Capture the cell that displays the provided text and extract its [X, Y] central coordinate. 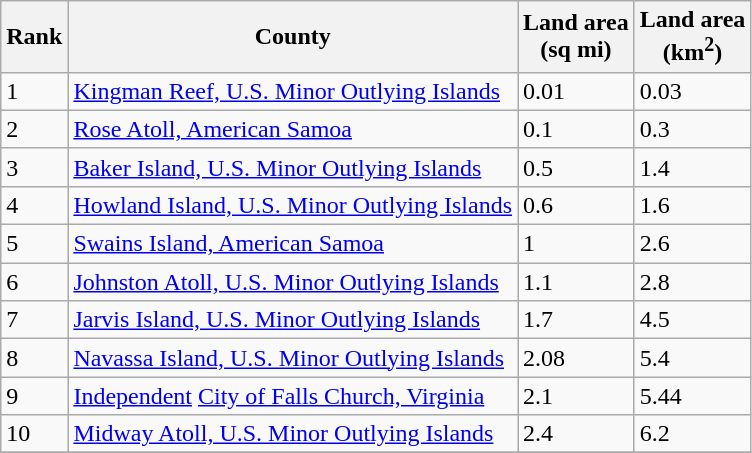
Jarvis Island, U.S. Minor Outlying Islands [293, 320]
0.5 [576, 167]
5.44 [692, 396]
Land area(km2) [692, 37]
2.8 [692, 282]
Independent City of Falls Church, Virginia [293, 396]
4 [34, 205]
Rank [34, 37]
Howland Island, U.S. Minor Outlying Islands [293, 205]
7 [34, 320]
County [293, 37]
2.1 [576, 396]
0.3 [692, 129]
Rose Atoll, American Samoa [293, 129]
2.4 [576, 434]
Navassa Island, U.S. Minor Outlying Islands [293, 358]
2 [34, 129]
5.4 [692, 358]
6 [34, 282]
2.6 [692, 244]
1.1 [576, 282]
0.03 [692, 91]
1.4 [692, 167]
0.1 [576, 129]
4.5 [692, 320]
Land area(sq mi) [576, 37]
5 [34, 244]
8 [34, 358]
10 [34, 434]
1.6 [692, 205]
2.08 [576, 358]
3 [34, 167]
9 [34, 396]
Midway Atoll, U.S. Minor Outlying Islands [293, 434]
0.01 [576, 91]
Baker Island, U.S. Minor Outlying Islands [293, 167]
Johnston Atoll, U.S. Minor Outlying Islands [293, 282]
6.2 [692, 434]
Swains Island, American Samoa [293, 244]
Kingman Reef, U.S. Minor Outlying Islands [293, 91]
0.6 [576, 205]
1.7 [576, 320]
